Provide the (X, Y) coordinate of the cell's center where the given text is located.  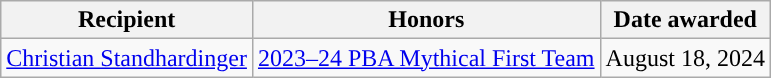
Honors (426, 20)
Christian Standhardinger (127, 58)
2023–24 PBA Mythical First Team (426, 58)
August 18, 2024 (685, 58)
Recipient (127, 20)
Date awarded (685, 20)
